Locate the cell with the specified text and output its (x, y) center coordinate. 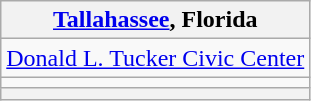
Donald L. Tucker Civic Center (156, 58)
Tallahassee, Florida (156, 20)
